Scan for the cell matching the given text and deliver its [X, Y] coordinate at center. 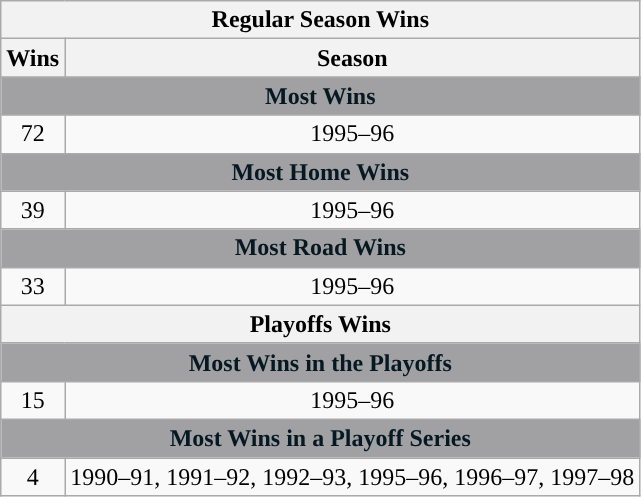
39 [33, 210]
Most Wins [320, 96]
Most Wins in the Playoffs [320, 362]
72 [33, 134]
4 [33, 477]
Regular Season Wins [320, 20]
15 [33, 400]
Most Wins in a Playoff Series [320, 438]
1990–91, 1991–92, 1992–93, 1995–96, 1996–97, 1997–98 [352, 477]
Most Road Wins [320, 248]
33 [33, 286]
Playoffs Wins [320, 324]
Most Home Wins [320, 172]
Wins [33, 58]
Season [352, 58]
